Extract the (X, Y) coordinate from the center of the cell holding the provided text.  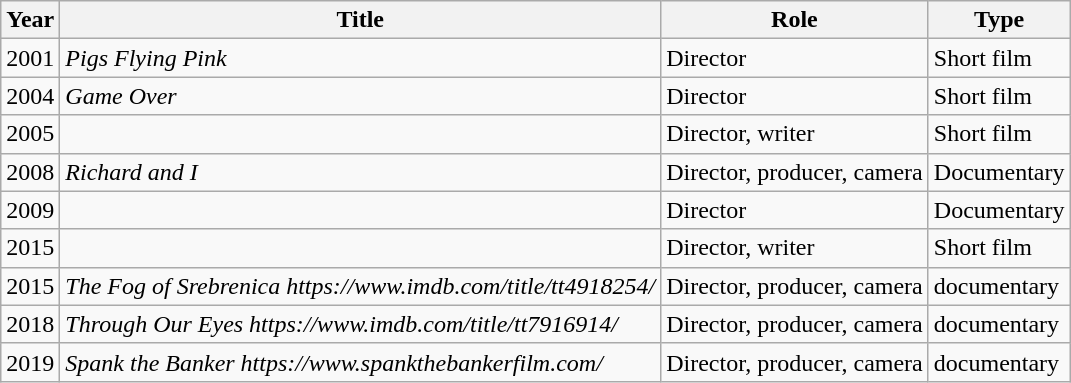
2008 (30, 172)
Type (999, 20)
Role (795, 20)
2004 (30, 96)
2018 (30, 324)
2001 (30, 58)
The Fog of Srebrenica https://www.imdb.com/title/tt4918254/ (360, 286)
2005 (30, 134)
2019 (30, 362)
Title (360, 20)
Spank the Banker https://www.spankthebankerfilm.com/ (360, 362)
Through Our Eyes https://www.imdb.com/title/tt7916914/ (360, 324)
Year (30, 20)
Game Over (360, 96)
Pigs Flying Pink (360, 58)
Richard and I (360, 172)
2009 (30, 210)
